Output the [x, y] coordinate of the center of the cell containing the given text.  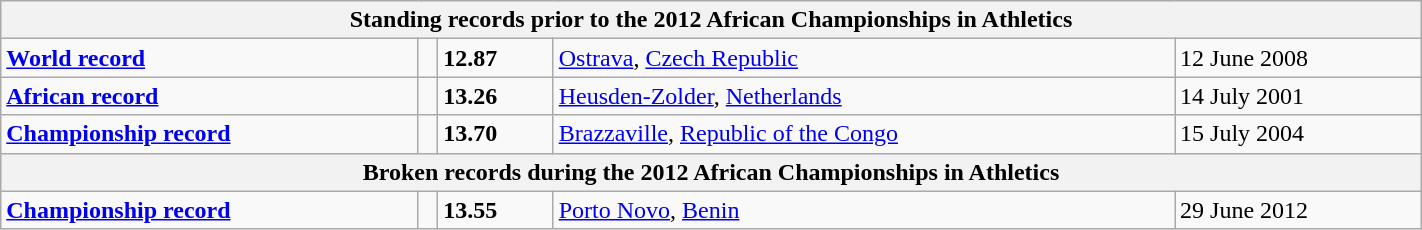
13.55 [496, 210]
Broken records during the 2012 African Championships in Athletics [711, 172]
13.70 [496, 134]
Porto Novo, Benin [864, 210]
Heusden-Zolder, Netherlands [864, 96]
13.26 [496, 96]
12.87 [496, 58]
15 July 2004 [1298, 134]
Ostrava, Czech Republic [864, 58]
29 June 2012 [1298, 210]
African record [210, 96]
World record [210, 58]
Standing records prior to the 2012 African Championships in Athletics [711, 20]
14 July 2001 [1298, 96]
Brazzaville, Republic of the Congo [864, 134]
12 June 2008 [1298, 58]
